Detect which cell encompasses the target text, then output its (X, Y) center coordinate. 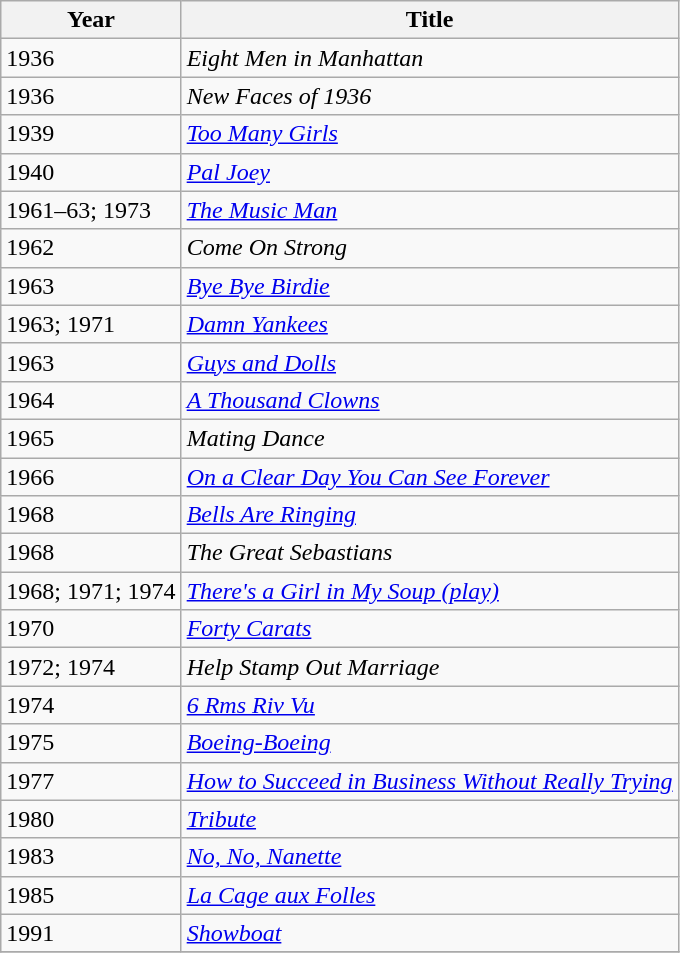
Boeing-Boeing (430, 743)
How to Succeed in Business Without Really Trying (430, 781)
Mating Dance (430, 438)
1980 (91, 819)
1939 (91, 134)
1961–63; 1973 (91, 210)
Title (430, 20)
Guys and Dolls (430, 362)
Too Many Girls (430, 134)
Damn Yankees (430, 324)
New Faces of 1936 (430, 96)
Forty Carats (430, 629)
No, No, Nanette (430, 857)
On a Clear Day You Can See Forever (430, 477)
Bye Bye Birdie (430, 286)
1977 (91, 781)
1962 (91, 248)
1975 (91, 743)
Pal Joey (430, 172)
1985 (91, 895)
Bells Are Ringing (430, 515)
1991 (91, 933)
1970 (91, 629)
Come On Strong (430, 248)
The Great Sebastians (430, 553)
1963; 1971 (91, 324)
The Music Man (430, 210)
Eight Men in Manhattan (430, 58)
1964 (91, 400)
1968; 1971; 1974 (91, 591)
A Thousand Clowns (430, 400)
La Cage aux Folles (430, 895)
1965 (91, 438)
Help Stamp Out Marriage (430, 667)
There's a Girl in My Soup (play) (430, 591)
1966 (91, 477)
1972; 1974 (91, 667)
Year (91, 20)
1974 (91, 705)
Showboat (430, 933)
6 Rms Riv Vu (430, 705)
1983 (91, 857)
1940 (91, 172)
Tribute (430, 819)
